For the text-containing cell, return its midpoint in (x, y) coordinate format. 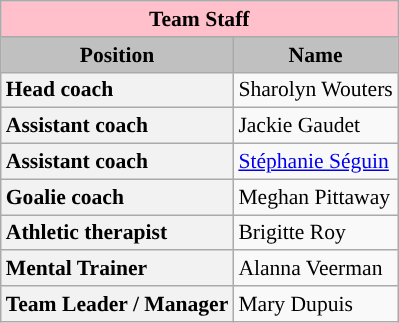
Athletic therapist (118, 233)
Mental Trainer (118, 269)
Brigitte Roy (315, 233)
Head coach (118, 90)
Stéphanie Séguin (315, 162)
Goalie coach (118, 197)
Sharolyn Wouters (315, 90)
Alanna Veerman (315, 269)
Name (315, 55)
Meghan Pittaway (315, 197)
Team Staff (200, 19)
Position (118, 55)
Team Leader / Manager (118, 304)
Jackie Gaudet (315, 126)
Mary Dupuis (315, 304)
